From the cell containing the given text, extract its center point as [X, Y] coordinate. 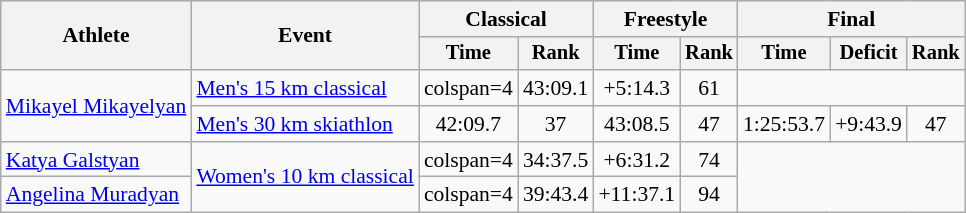
Women's 10 km classical [305, 178]
Deficit [868, 54]
Men's 30 km skiathlon [305, 124]
43:09.1 [556, 88]
Mikayel Mikayelyan [96, 106]
1:25:53.7 [784, 124]
34:37.5 [556, 160]
37 [556, 124]
Angelina Muradyan [96, 195]
Event [305, 36]
Athlete [96, 36]
+5:14.3 [636, 88]
Men's 15 km classical [305, 88]
Final [852, 19]
Freestyle [665, 19]
39:43.4 [556, 195]
+9:43.9 [868, 124]
74 [709, 160]
Classical [506, 19]
+11:37.1 [636, 195]
94 [709, 195]
61 [709, 88]
+6:31.2 [636, 160]
42:09.7 [468, 124]
Katya Galstyan [96, 160]
43:08.5 [636, 124]
